Locate the cell with the specified text and output its [x, y] center coordinate. 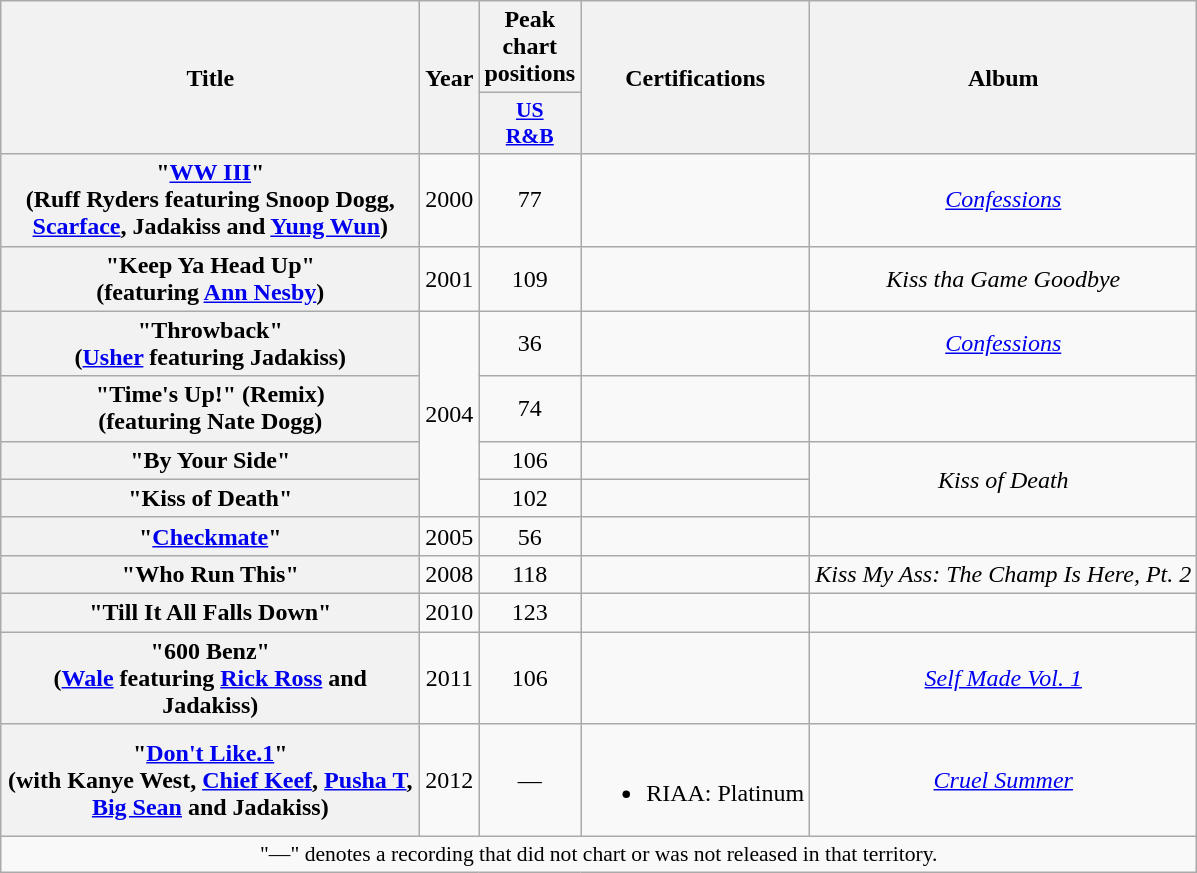
Peak chart positions [530, 47]
RIAA: Platinum [696, 780]
— [530, 780]
123 [530, 612]
Certifications [696, 78]
2005 [450, 536]
"Till It All Falls Down" [210, 612]
118 [530, 574]
2012 [450, 780]
Title [210, 78]
2004 [450, 414]
77 [530, 200]
"Who Run This" [210, 574]
"600 Benz"(Wale featuring Rick Ross and Jadakiss) [210, 678]
"Don't Like.1"(with Kanye West, Chief Keef, Pusha T, Big Sean and Jadakiss) [210, 780]
Cruel Summer [1004, 780]
"—" denotes a recording that did not chart or was not released in that territory. [599, 855]
"Keep Ya Head Up"(featuring Ann Nesby) [210, 278]
109 [530, 278]
Album [1004, 78]
36 [530, 344]
Self Made Vol. 1 [1004, 678]
2011 [450, 678]
2010 [450, 612]
"Time's Up!" (Remix)(featuring Nate Dogg) [210, 408]
Kiss of Death [1004, 479]
2008 [450, 574]
"WW III"(Ruff Ryders featuring Snoop Dogg, Scarface, Jadakiss and Yung Wun) [210, 200]
102 [530, 498]
Kiss My Ass: The Champ Is Here, Pt. 2 [1004, 574]
Year [450, 78]
"Throwback"(Usher featuring Jadakiss) [210, 344]
"Checkmate" [210, 536]
2001 [450, 278]
2000 [450, 200]
"By Your Side" [210, 460]
USR&B [530, 124]
Kiss tha Game Goodbye [1004, 278]
"Kiss of Death" [210, 498]
56 [530, 536]
74 [530, 408]
